Scan for the cell matching the given text and deliver its [X, Y] coordinate at center. 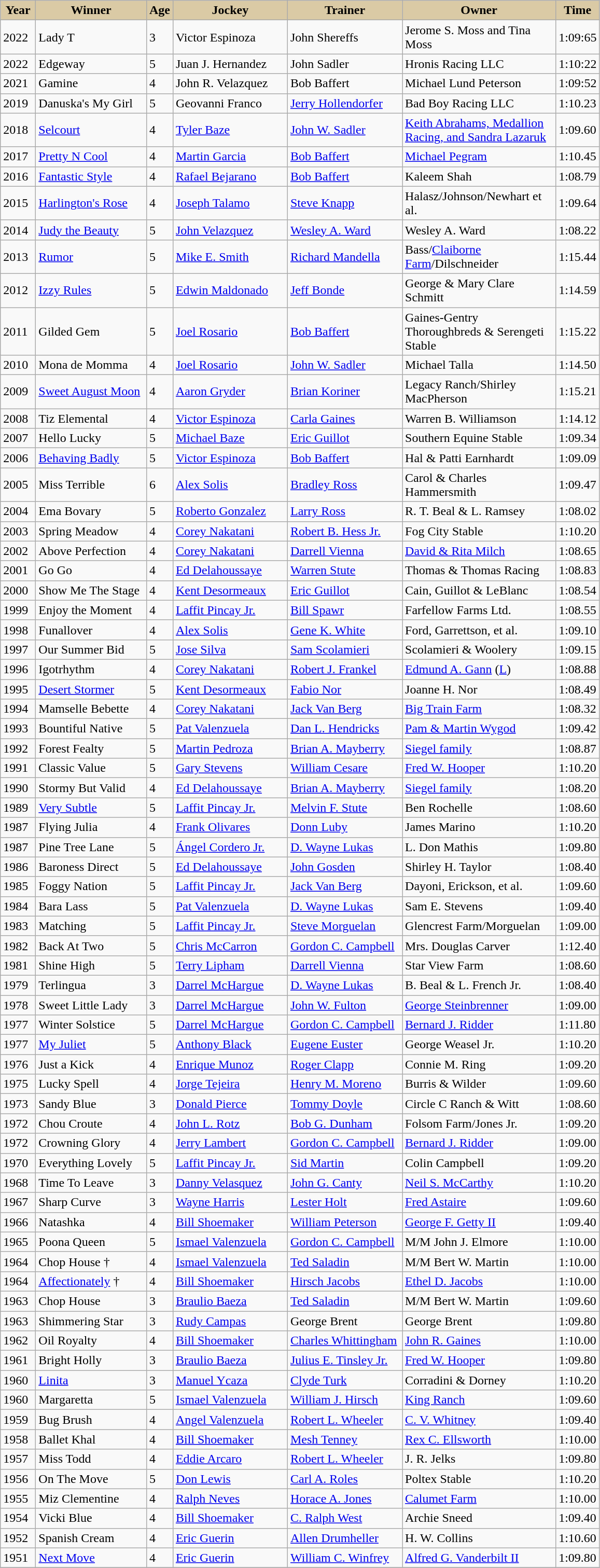
Our Summer Bid [91, 649]
Above Perfection [91, 551]
2014 [18, 230]
2008 [18, 419]
2019 [18, 103]
1:09.42 [578, 729]
Affectionately † [91, 1281]
1959 [18, 1420]
1970 [18, 1163]
Poona Queen [91, 1242]
2006 [18, 458]
John Shereffs [344, 37]
H. W. Collins [479, 1538]
Sid Martin [344, 1163]
Tyler Baze [230, 130]
Lucky Spell [91, 1084]
Burris & Wilder [479, 1084]
Mike E. Smith [230, 256]
Carol & Charles Hammersmith [479, 484]
1:14.59 [578, 290]
Archie Sneed [479, 1518]
Shine High [91, 965]
Show Me The Stage [91, 590]
2000 [18, 590]
Neil S. McCarthy [479, 1183]
William J. Hirsch [344, 1400]
Glencrest Farm/Morguelan [479, 926]
Bad Boy Racing LLC [479, 103]
Gilded Gem [91, 331]
John Sadler [344, 64]
Edgeway [91, 64]
1:08.79 [578, 176]
My Juliet [91, 1045]
Circle C Ranch & Witt [479, 1104]
Julius E. Tinsley Jr. [344, 1361]
Forest Fealty [91, 748]
Spring Meadow [91, 531]
2015 [18, 203]
1985 [18, 886]
1975 [18, 1084]
1:08.02 [578, 511]
Ben Rochelle [479, 808]
John W. Fulton [344, 1005]
Sharp Curve [91, 1202]
Larry Ross [344, 511]
Miss Todd [91, 1459]
Dayoni, Erickson, et al. [479, 886]
Bass/Claiborne Farm/Dilschneider [479, 256]
Melvin F. Stute [344, 808]
Don Lewis [230, 1479]
Pine Tree Lane [91, 847]
2016 [18, 176]
1995 [18, 689]
Warren B. Williamson [479, 419]
Wayne Harris [230, 1202]
William Cesare [344, 768]
Halasz/Johnson/Newhart et al. [479, 203]
Ethel D. Jacobs [479, 1281]
On The Move [91, 1479]
Mamselle Bebette [91, 709]
Michael Lund Peterson [479, 84]
Pam & Martin Wygod [479, 729]
1:14.12 [578, 419]
Stormy But Valid [91, 788]
Manuel Ycaza [230, 1380]
Brian Koriner [344, 392]
Jerry Lambert [230, 1143]
1:09.47 [578, 484]
1957 [18, 1459]
Donald Pierce [230, 1104]
Mesh Tenney [344, 1439]
Steve Morguelan [344, 926]
Just a Kick [91, 1064]
1986 [18, 867]
Desert Stormer [91, 689]
1993 [18, 729]
John R. Gaines [479, 1341]
Edmund A. Gann (L) [479, 669]
1991 [18, 768]
Gamine [91, 84]
6 [160, 484]
1961 [18, 1361]
Ema Bovary [91, 511]
Izzy Rules [91, 290]
2010 [18, 365]
1:15.22 [578, 331]
1954 [18, 1518]
1956 [18, 1479]
2003 [18, 531]
1:08.87 [578, 748]
Roberto Gonzalez [230, 511]
Warren Stute [344, 571]
Anthony Black [230, 1045]
Linita [91, 1380]
Allen Drumheller [344, 1538]
Natashka [91, 1222]
Danuska's My Girl [91, 103]
1955 [18, 1498]
Sweet Little Lady [91, 1005]
Star View Farm [479, 965]
1:10.23 [578, 103]
1:14.50 [578, 365]
Fred Astaire [479, 1202]
Danny Velasquez [230, 1183]
Poltex Stable [479, 1479]
Tommy Doyle [344, 1104]
2005 [18, 484]
Carla Gaines [344, 419]
Flying Julia [91, 827]
Bountiful Native [91, 729]
Gary Stevens [230, 768]
Ballet Khal [91, 1439]
Chou Croute [91, 1123]
John Velazquez [230, 230]
C. Ralph West [344, 1518]
Donn Luby [344, 827]
Oil Royalty [91, 1341]
1:09.34 [578, 438]
1:08.88 [578, 669]
Year [18, 10]
William C. Winfrey [344, 1558]
Connie M. Ring [479, 1064]
Thomas & Thomas Racing [479, 571]
John L. Rotz [230, 1123]
Owner [479, 10]
Bug Brush [91, 1420]
1965 [18, 1242]
Robert B. Hess Jr. [344, 531]
Matching [91, 926]
Robert J. Frankel [344, 669]
Bara Lass [91, 906]
Martin Garcia [230, 157]
2013 [18, 256]
1:09.10 [578, 630]
2004 [18, 511]
Chop House [91, 1301]
Chop House † [91, 1261]
1999 [18, 610]
Juan J. Hernandez [230, 64]
1:09.64 [578, 203]
Mona de Momma [91, 365]
Colin Campbell [479, 1163]
Lester Holt [344, 1202]
Terry Lipham [230, 965]
Time To Leave [91, 1183]
B. Beal & L. French Jr. [479, 985]
Hirsch Jacobs [344, 1281]
Sweet August Moon [91, 392]
Michael Talla [479, 365]
1:08.83 [578, 571]
Sam E. Stevens [479, 906]
Ángel Cordero Jr. [230, 847]
Terlingua [91, 985]
Southern Equine Stable [479, 438]
1951 [18, 1558]
1982 [18, 946]
William Peterson [344, 1222]
Horace A. Jones [344, 1498]
Jerry Hollendorfer [344, 103]
1973 [18, 1104]
1:12.40 [578, 946]
Jerome S. Moss and Tina Moss [479, 37]
1:08.22 [578, 230]
Ralph Neves [230, 1498]
Mrs. Douglas Carver [479, 946]
Shirley H. Taylor [479, 867]
1:10:22 [578, 64]
1962 [18, 1341]
1:08.32 [578, 709]
Scolamieri & Woolery [479, 649]
1:15.44 [578, 256]
Foggy Nation [91, 886]
Martin Pedroza [230, 748]
1:10.60 [578, 1538]
1:09:65 [578, 37]
Lady T [91, 37]
Rafael Bejarano [230, 176]
Eddie Arcaro [230, 1459]
George & Mary Clare Schmitt [479, 290]
1:08.20 [578, 788]
Michael Pegram [479, 157]
1990 [18, 788]
Rex C. Ellsworth [479, 1439]
Judy the Beauty [91, 230]
Age [160, 10]
1968 [18, 1183]
M/M John J. Elmore [479, 1242]
David & Rita Milch [479, 551]
John Gosden [344, 867]
Sam Scolamieri [344, 649]
Folsom Farm/Jones Jr. [479, 1123]
L. Don Mathis [479, 847]
John G. Canty [344, 1183]
Spanish Cream [91, 1538]
1:10.45 [578, 157]
1994 [18, 709]
Alfred G. Vanderbilt II [479, 1558]
Miss Terrible [91, 484]
Miz Clementine [91, 1498]
Shimmering Star [91, 1321]
Calumet Farm [479, 1498]
Jockey [230, 10]
Trainer [344, 10]
George F. Getty II [479, 1222]
Margaretta [91, 1400]
1996 [18, 669]
Aaron Gryder [230, 392]
Bill Spawr [344, 610]
2017 [18, 157]
Steve Knapp [344, 203]
Behaving Badly [91, 458]
Hello Lucky [91, 438]
Rudy Campas [230, 1321]
Rumor [91, 256]
1979 [18, 985]
George Weasel Jr. [479, 1045]
Igotrhythm [91, 669]
2011 [18, 331]
John R. Velazquez [230, 84]
Vicki Blue [91, 1518]
Gaines-Gentry Thoroughbreds & Serengeti Stable [479, 331]
Corradini & Dorney [479, 1380]
Next Move [91, 1558]
Jorge Tejeira [230, 1084]
Joanne H. Nor [479, 689]
Enjoy the Moment [91, 610]
2012 [18, 290]
Michael Baze [230, 438]
Hal & Patti Earnhardt [479, 458]
1992 [18, 748]
1989 [18, 808]
Tiz Elemental [91, 419]
Hronis Racing LLC [479, 64]
1:08.49 [578, 689]
2018 [18, 130]
Carl A. Roles [344, 1479]
George Steinbrenner [479, 1005]
Winter Solstice [91, 1025]
Edwin Maldonado [230, 290]
1983 [18, 926]
1997 [18, 649]
Pretty N Cool [91, 157]
Clyde Turk [344, 1380]
Winner [91, 10]
Bright Holly [91, 1361]
Back At Two [91, 946]
1:09:52 [578, 84]
Richard Mandella [344, 256]
Henry M. Moreno [344, 1084]
1958 [18, 1439]
James Marino [479, 827]
Jose Silva [230, 649]
Selcourt [91, 130]
Cain, Guillot & LeBlanc [479, 590]
King Ranch [479, 1400]
Dan L. Hendricks [344, 729]
1:08.65 [578, 551]
C. V. Whitney [479, 1420]
Enrique Munoz [230, 1064]
1:09.15 [578, 649]
Harlington's Rose [91, 203]
Classic Value [91, 768]
1981 [18, 965]
Angel Valenzuela [230, 1420]
2021 [18, 84]
Time [578, 10]
J. R. Jelks [479, 1459]
Legacy Ranch/Shirley MacPherson [479, 392]
R. T. Beal & L. Ramsey [479, 511]
1978 [18, 1005]
Bradley Ross [344, 484]
1:11.80 [578, 1025]
Funallover [91, 630]
Bob G. Dunham [344, 1123]
Geovanni Franco [230, 103]
Keith Abrahams, Medallion Racing, and Sandra Lazaruk [479, 130]
Kaleem Shah [479, 176]
2002 [18, 551]
Very Subtle [91, 808]
2001 [18, 571]
1998 [18, 630]
Sandy Blue [91, 1104]
Gene K. White [344, 630]
Frank Olivares [230, 827]
Charles Whittingham [344, 1341]
Roger Clapp [344, 1064]
1976 [18, 1064]
Chris McCarron [230, 946]
Eugene Euster [344, 1045]
1:09.09 [578, 458]
1:08.54 [578, 590]
1984 [18, 906]
2007 [18, 438]
Fog City Stable [479, 531]
1952 [18, 1538]
Farfellow Farms Ltd. [479, 610]
Everything Lovely [91, 1163]
1:15.21 [578, 392]
Fabio Nor [344, 689]
Big Train Farm [479, 709]
1967 [18, 1202]
Crowning Glory [91, 1143]
Fantastic Style [91, 176]
Ford, Garrettson, et al. [479, 630]
Baroness Direct [91, 867]
1966 [18, 1222]
1:08.55 [578, 610]
2009 [18, 392]
Joseph Talamo [230, 203]
Jeff Bonde [344, 290]
Go Go [91, 571]
